Pinpoint the cell where the given text exists, returning its [x, y] midpoint coordinate. 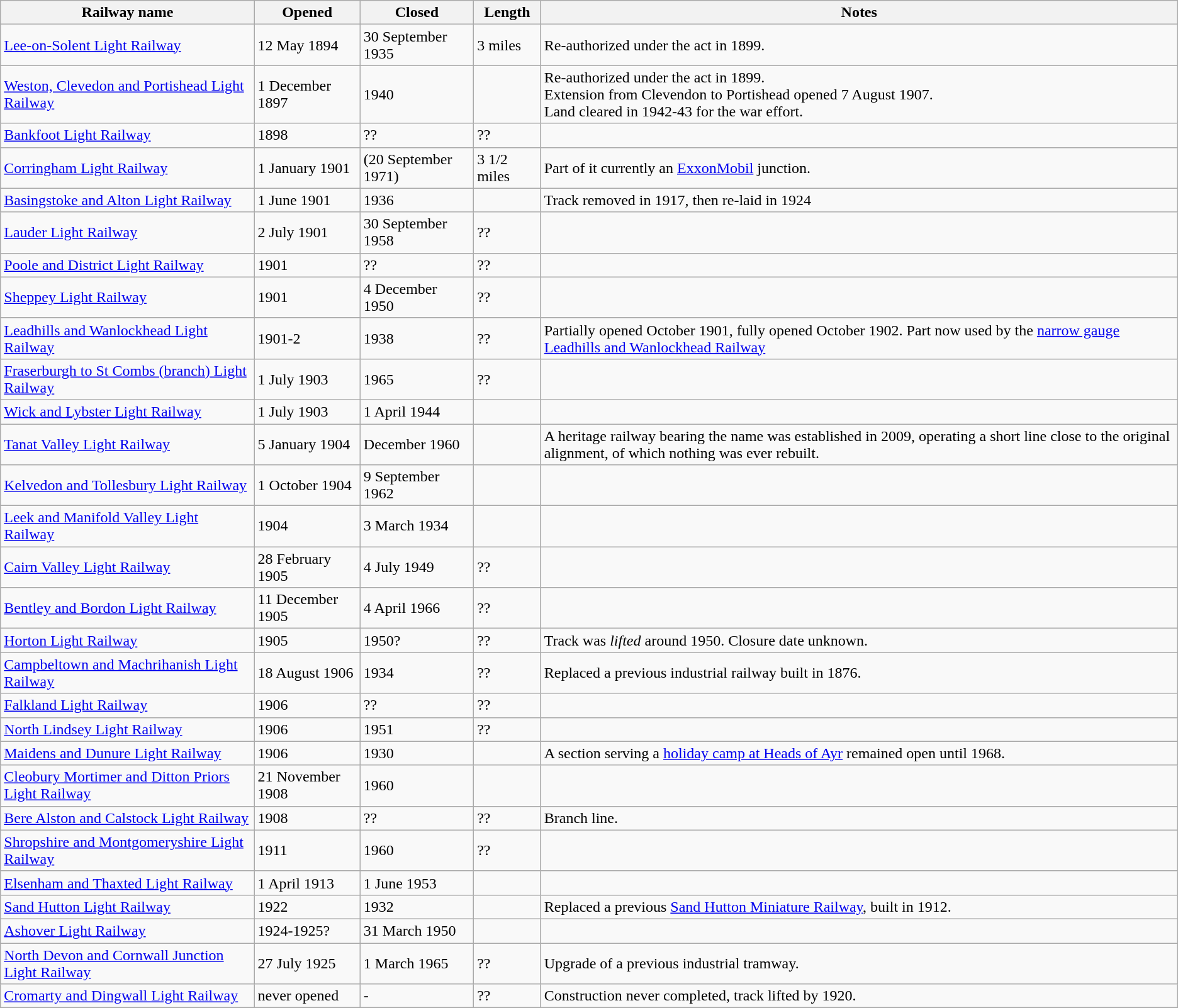
- [417, 996]
1911 [307, 851]
Weston, Clevedon and Portishead Light Railway [127, 94]
4 April 1966 [417, 608]
Bankfoot Light Railway [127, 135]
Construction never completed, track lifted by 1920. [859, 996]
Replaced a previous industrial railway built in 1876. [859, 673]
Horton Light Railway [127, 641]
(20 September 1971) [417, 167]
1932 [417, 907]
Track removed in 1917, then re-laid in 1924 [859, 200]
1940 [417, 94]
1904 [307, 526]
1 March 1965 [417, 963]
Fraserburgh to St Combs (branch) Light Railway [127, 379]
9 September 1962 [417, 486]
Sand Hutton Light Railway [127, 907]
Opened [307, 13]
1 December 1897 [307, 94]
1 October 1904 [307, 486]
4 December 1950 [417, 297]
Partially opened October 1901, fully opened October 1902. Part now used by the narrow gauge Leadhills and Wanlockhead Railway [859, 339]
Elsenham and Thaxted Light Railway [127, 883]
3 1/2 miles [507, 167]
30 September 1958 [417, 233]
Bentley and Bordon Light Railway [127, 608]
Cairn Valley Light Railway [127, 568]
Campbeltown and Machrihanish Light Railway [127, 673]
Replaced a previous Sand Hutton Miniature Railway, built in 1912. [859, 907]
Part of it currently an ExxonMobil junction. [859, 167]
never opened [307, 996]
Kelvedon and Tollesbury Light Railway [127, 486]
1924-1925? [307, 931]
Track was lifted around 1950. Closure date unknown. [859, 641]
1950? [417, 641]
Wick and Lybster Light Railway [127, 412]
Length [507, 13]
Lauder Light Railway [127, 233]
Ashover Light Railway [127, 931]
Re-authorized under the act in 1899. [859, 45]
Railway name [127, 13]
5 January 1904 [307, 444]
18 August 1906 [307, 673]
Notes [859, 13]
30 September 1935 [417, 45]
Leek and Manifold Valley Light Railway [127, 526]
1898 [307, 135]
Lee-on-Solent Light Railway [127, 45]
Poole and District Light Railway [127, 265]
Closed [417, 13]
1 June 1901 [307, 200]
1936 [417, 200]
1 April 1913 [307, 883]
11 December 1905 [307, 608]
2 July 1901 [307, 233]
12 May 1894 [307, 45]
1965 [417, 379]
1908 [307, 818]
Upgrade of a previous industrial tramway. [859, 963]
Falkland Light Railway [127, 705]
28 February 1905 [307, 568]
3 miles [507, 45]
Branch line. [859, 818]
1901-2 [307, 339]
1905 [307, 641]
1930 [417, 753]
December 1960 [417, 444]
Shropshire and Montgomeryshire Light Railway [127, 851]
21 November 1908 [307, 785]
4 July 1949 [417, 568]
Tanat Valley Light Railway [127, 444]
North Devon and Cornwall Junction Light Railway [127, 963]
Re-authorized under the act in 1899.Extension from Clevendon to Portishead opened 7 August 1907.Land cleared in 1942-43 for the war effort. [859, 94]
Leadhills and Wanlockhead Light Railway [127, 339]
North Lindsey Light Railway [127, 729]
1951 [417, 729]
Corringham Light Railway [127, 167]
1938 [417, 339]
Basingstoke and Alton Light Railway [127, 200]
A section serving a holiday camp at Heads of Ayr remained open until 1968. [859, 753]
27 July 1925 [307, 963]
Sheppey Light Railway [127, 297]
1 June 1953 [417, 883]
1 April 1944 [417, 412]
3 March 1934 [417, 526]
Maidens and Dunure Light Railway [127, 753]
1922 [307, 907]
1934 [417, 673]
31 March 1950 [417, 931]
Bere Alston and Calstock Light Railway [127, 818]
1 January 1901 [307, 167]
Cromarty and Dingwall Light Railway [127, 996]
Cleobury Mortimer and Ditton Priors Light Railway [127, 785]
